Scan for the cell matching the given text and deliver its (x, y) coordinate at center. 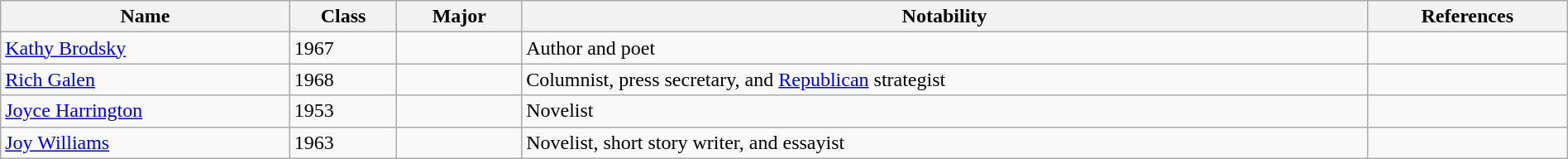
1967 (343, 48)
1953 (343, 111)
Kathy Brodsky (146, 48)
Novelist (944, 111)
Joyce Harrington (146, 111)
Novelist, short story writer, and essayist (944, 142)
Author and poet (944, 48)
Columnist, press secretary, and Republican strategist (944, 79)
References (1467, 17)
Class (343, 17)
1963 (343, 142)
Major (460, 17)
Joy Williams (146, 142)
Rich Galen (146, 79)
Name (146, 17)
1968 (343, 79)
Notability (944, 17)
